Determine the (X, Y) coordinate at the center of the cell enclosing the given text.  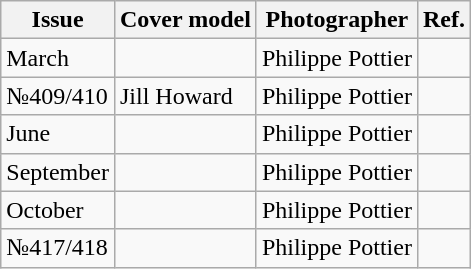
№417/418 (58, 248)
Issue (58, 20)
Jill Howard (185, 96)
Ref. (444, 20)
June (58, 134)
March (58, 58)
October (58, 210)
№409/410 (58, 96)
Photographer (336, 20)
Cover model (185, 20)
September (58, 172)
